Find where the given text appears and provide that cell's center as (X, Y) coordinate. 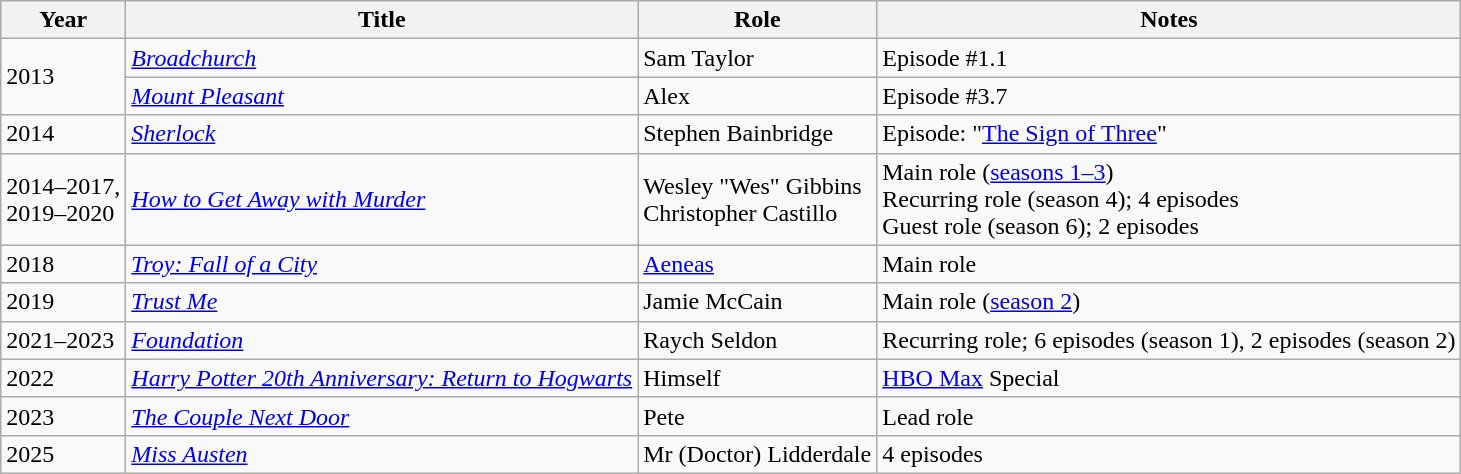
Recurring role; 6 episodes (season 1), 2 episodes (season 2) (1169, 340)
Broadchurch (382, 58)
2025 (64, 454)
Episode #1.1 (1169, 58)
Sherlock (382, 134)
Main role (seasons 1–3)Recurring role (season 4); 4 episodesGuest role (season 6); 2 episodes (1169, 199)
2023 (64, 416)
Role (758, 20)
2018 (64, 264)
Troy: Fall of a City (382, 264)
Main role (1169, 264)
Mr (Doctor) Lidderdale (758, 454)
Alex (758, 96)
4 episodes (1169, 454)
Miss Austen (382, 454)
Episode #3.7 (1169, 96)
Lead role (1169, 416)
Himself (758, 378)
The Couple Next Door (382, 416)
Wesley "Wes" GibbinsChristopher Castillo (758, 199)
Foundation (382, 340)
How to Get Away with Murder (382, 199)
Jamie McCain (758, 302)
Title (382, 20)
Episode: "The Sign of Three" (1169, 134)
Pete (758, 416)
HBO Max Special (1169, 378)
Trust Me (382, 302)
Year (64, 20)
2013 (64, 77)
Main role (season 2) (1169, 302)
2021–2023 (64, 340)
2022 (64, 378)
Notes (1169, 20)
2014–2017,2019–2020 (64, 199)
2014 (64, 134)
Harry Potter 20th Anniversary: Return to Hogwarts (382, 378)
Stephen Bainbridge (758, 134)
Sam Taylor (758, 58)
2019 (64, 302)
Aeneas (758, 264)
Raych Seldon (758, 340)
Mount Pleasant (382, 96)
